Extract the (X, Y) coordinate from the center of the cell holding the provided text.  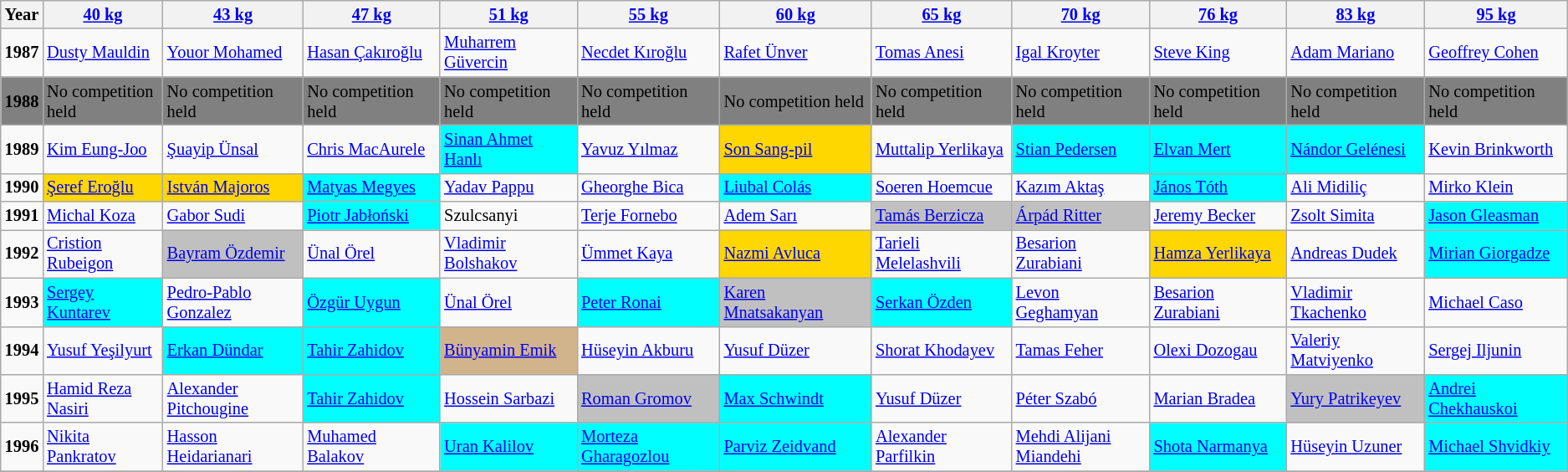
Muharrem Güvercin (508, 53)
Shorat Khodayev (942, 351)
83 kg (1355, 14)
Yavuz Yılmaz (648, 149)
Karen Mnatsakanyan (796, 302)
Kevin Brinkworth (1496, 149)
1995 (22, 398)
Adam Mariano (1355, 53)
Tomas Anesi (942, 53)
Erkan Dündar (233, 351)
Levon Geghamyan (1080, 302)
76 kg (1218, 14)
70 kg (1080, 14)
47 kg (371, 14)
1988 (22, 101)
Kim Eung-Joo (103, 149)
1987 (22, 53)
Szulcsanyi (508, 216)
Igal Kroyter (1080, 53)
51 kg (508, 14)
Nazmi Avluca (796, 254)
Alexander Pitchougine (233, 398)
Piotr Jabłoński (371, 216)
Soeren Hoemcue (942, 187)
43 kg (233, 14)
Hamza Yerlikaya (1218, 254)
Yadav Pappu (508, 187)
1990 (22, 187)
Sergey Kuntarev (103, 302)
Vladimir Bolshakov (508, 254)
Olexi Dozogau (1218, 351)
Péter Szabó (1080, 398)
Yury Patrikeyev (1355, 398)
Mehdi Alijani Miandehi (1080, 447)
Hamid Reza Nasiri (103, 398)
Hossein Sarbazi (508, 398)
1991 (22, 216)
Özgür Uygun (371, 302)
Michael Shvidkiy (1496, 447)
Adem Sarı (796, 216)
Son Sang-pil (796, 149)
Valeriy Matviyenko (1355, 351)
Marian Bradea (1218, 398)
Gabor Sudi (233, 216)
Bayram Özdemir (233, 254)
Şuayip Ünsal (233, 149)
Peter Ronai (648, 302)
Tamás Berzicza (942, 216)
Year (22, 14)
Hüseyin Uzuner (1355, 447)
55 kg (648, 14)
Jeremy Becker (1218, 216)
1989 (22, 149)
Necdet Kıroğlu (648, 53)
Hasan Çakıroğlu (371, 53)
Vladimir Tkachenko (1355, 302)
Bünyamin Emik (508, 351)
Muttalip Yerlikaya (942, 149)
Michal Koza (103, 216)
Chris MacAurele (371, 149)
1992 (22, 254)
95 kg (1496, 14)
Muhamed Balakov (371, 447)
Jason Gleasman (1496, 216)
Michael Caso (1496, 302)
Roman Gromov (648, 398)
Elvan Mert (1218, 149)
Geoffrey Cohen (1496, 53)
1993 (22, 302)
Mirian Giorgadze (1496, 254)
Tamas Feher (1080, 351)
Zsolt Simita (1355, 216)
Parviz Zeidvand (796, 447)
Árpád Ritter (1080, 216)
1994 (22, 351)
60 kg (796, 14)
Shota Narmanya (1218, 447)
István Majoros (233, 187)
1996 (22, 447)
Ali Midiliç (1355, 187)
Pedro-Pablo Gonzalez (233, 302)
Liubal Colás (796, 187)
Steve King (1218, 53)
Stian Pedersen (1080, 149)
Morteza Gharagozlou (648, 447)
Rafet Ünver (796, 53)
Alexander Parfilkin (942, 447)
Hüseyin Akburu (648, 351)
Serkan Özden (942, 302)
Sinan Ahmet Hanlı (508, 149)
Max Schwindt (796, 398)
Cristion Rubeigon (103, 254)
Nándor Gelénesi (1355, 149)
Matyas Megyes (371, 187)
Sergej Iljunin (1496, 351)
János Tóth (1218, 187)
Dusty Mauldin (103, 53)
65 kg (942, 14)
Youor Mohamed (233, 53)
Kazım Aktaş (1080, 187)
Terje Fornebo (648, 216)
Andrei Chekhauskoi (1496, 398)
Andreas Dudek (1355, 254)
Şeref Eroğlu (103, 187)
Mirko Klein (1496, 187)
40 kg (103, 14)
Ümmet Kaya (648, 254)
Yusuf Yeşilyurt (103, 351)
Tarieli Melelashvili (942, 254)
Hasson Heidarianari (233, 447)
Gheorghe Bica (648, 187)
Nikita Pankratov (103, 447)
Uran Kalilov (508, 447)
